From the cell containing the given text, extract its center point as (x, y) coordinate. 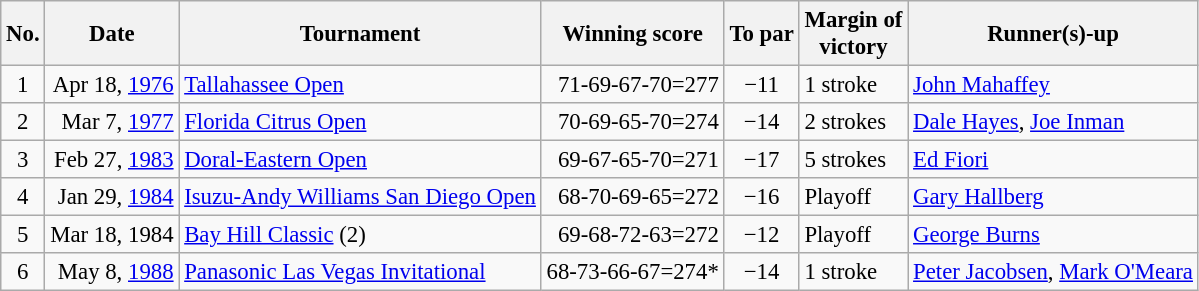
−17 (762, 160)
Apr 18, 1976 (112, 85)
Margin ofvictory (854, 34)
−11 (762, 85)
George Burns (1054, 235)
No. (23, 34)
Date (112, 34)
5 (23, 235)
Feb 27, 1983 (112, 160)
Runner(s)-up (1054, 34)
68-70-69-65=272 (632, 197)
Gary Hallberg (1054, 197)
69-68-72-63=272 (632, 235)
69-67-65-70=271 (632, 160)
−14 (762, 122)
−16 (762, 197)
1 stroke (854, 85)
John Mahaffey (1054, 85)
2 (23, 122)
To par (762, 34)
Winning score (632, 34)
Jan 29, 1984 (112, 197)
3 (23, 160)
Ed Fiori (1054, 160)
Mar 7, 1977 (112, 122)
70-69-65-70=274 (632, 122)
Florida Citrus Open (360, 122)
−12 (762, 235)
5 strokes (854, 160)
Doral-Eastern Open (360, 160)
2 strokes (854, 122)
Bay Hill Classic (2) (360, 235)
Tallahassee Open (360, 85)
Isuzu-Andy Williams San Diego Open (360, 197)
Tournament (360, 34)
Mar 18, 1984 (112, 235)
Dale Hayes, Joe Inman (1054, 122)
4 (23, 197)
1 (23, 85)
71-69-67-70=277 (632, 85)
